From the cell containing the given text, extract its center point as (X, Y) coordinate. 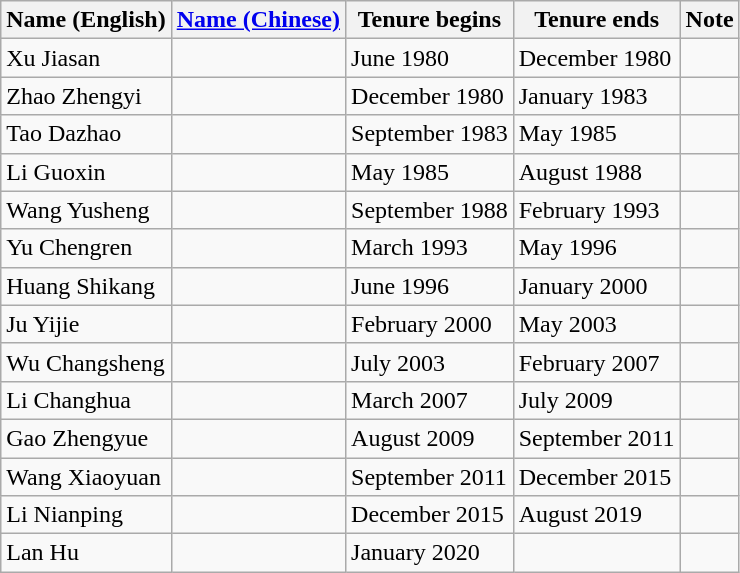
February 2000 (430, 324)
February 1993 (596, 210)
July 2009 (596, 400)
Wu Changsheng (86, 362)
July 2003 (430, 362)
Zhao Zhengyi (86, 96)
Name (Chinese) (258, 20)
Gao Zhengyue (86, 438)
Tenure ends (596, 20)
Wang Yusheng (86, 210)
Li Guoxin (86, 172)
September 1983 (430, 134)
January 1983 (596, 96)
May 1996 (596, 248)
June 1980 (430, 58)
August 1988 (596, 172)
Li Changhua (86, 400)
June 1996 (430, 286)
Wang Xiaoyuan (86, 477)
September 1988 (430, 210)
Note (710, 20)
January 2000 (596, 286)
Tenure begins (430, 20)
Tao Dazhao (86, 134)
January 2020 (430, 553)
March 2007 (430, 400)
May 2003 (596, 324)
Lan Hu (86, 553)
March 1993 (430, 248)
Huang Shikang (86, 286)
August 2009 (430, 438)
Name (English) (86, 20)
Yu Chengren (86, 248)
Xu Jiasan (86, 58)
Ju Yijie (86, 324)
Li Nianping (86, 515)
February 2007 (596, 362)
August 2019 (596, 515)
